Locate the cell with the specified text and output its [x, y] center coordinate. 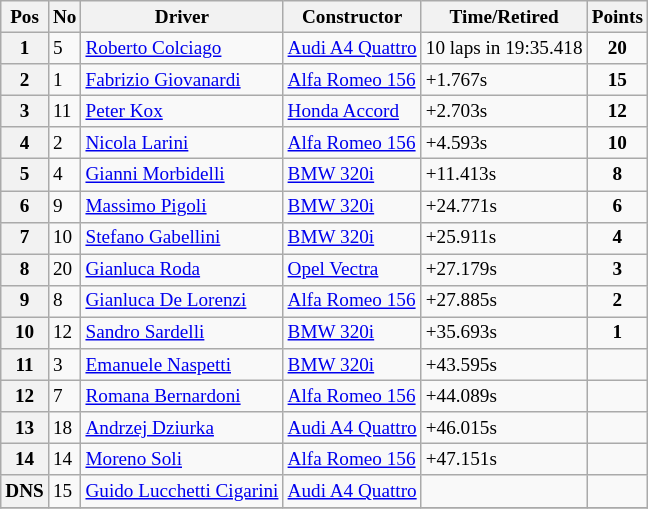
+25.911s [504, 238]
Honda Accord [352, 111]
Gianluca Roda [182, 270]
+27.885s [504, 301]
Peter Kox [182, 111]
Stefano Gabellini [182, 238]
Gianni Morbidelli [182, 175]
No [64, 17]
Fabrizio Giovanardi [182, 80]
Guido Lucchetti Cigarini [182, 491]
+2.703s [504, 111]
DNS [25, 491]
Moreno Soli [182, 460]
+24.771s [504, 206]
18 [64, 428]
Driver [182, 17]
+1.767s [504, 80]
Constructor [352, 17]
Sandro Sardelli [182, 333]
+4.593s [504, 143]
+27.179s [504, 270]
Roberto Colciago [182, 48]
Emanuele Naspetti [182, 365]
Massimo Pigoli [182, 206]
Nicola Larini [182, 143]
+35.693s [504, 333]
Gianluca De Lorenzi [182, 301]
Points [617, 17]
Opel Vectra [352, 270]
Andrzej Dziurka [182, 428]
+11.413s [504, 175]
10 laps in 19:35.418 [504, 48]
Pos [25, 17]
Romana Bernardoni [182, 396]
Time/Retired [504, 17]
+47.151s [504, 460]
+46.015s [504, 428]
+44.089s [504, 396]
13 [25, 428]
+43.595s [504, 365]
